Determine the [x, y] coordinate at the center of the cell enclosing the given text.  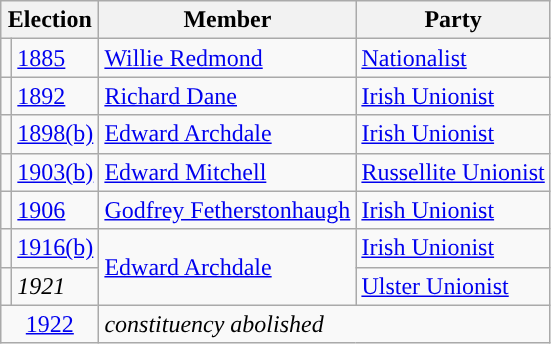
Edward Mitchell [228, 172]
1903(b) [56, 172]
Godfrey Fetherstonhaugh [228, 210]
constituency abolished [324, 324]
Member [228, 20]
Willie Redmond [228, 58]
1898(b) [56, 134]
Election [50, 20]
1922 [50, 324]
Party [453, 20]
1916(b) [56, 248]
1885 [56, 58]
1906 [56, 210]
1892 [56, 96]
Nationalist [453, 58]
Ulster Unionist [453, 286]
Russellite Unionist [453, 172]
Richard Dane [228, 96]
1921 [56, 286]
